Identify which cell holds the provided text, then report its [X, Y] central coordinate. 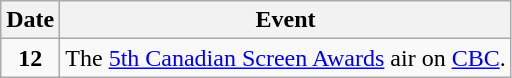
Event [286, 20]
12 [30, 58]
Date [30, 20]
The 5th Canadian Screen Awards air on CBC. [286, 58]
